Find where the given text appears and provide that cell's center as [x, y] coordinate. 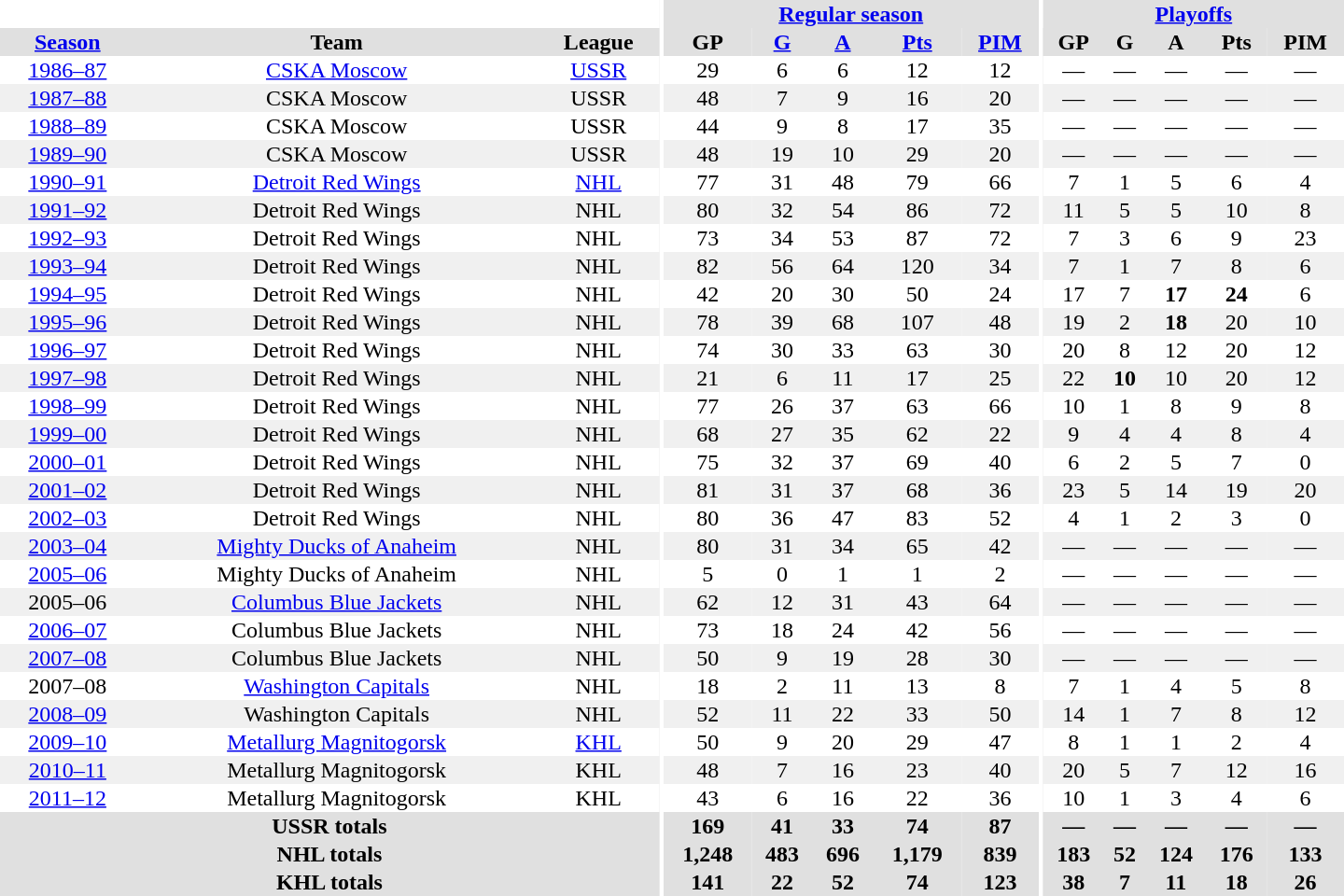
2002–03 [67, 518]
2006–07 [67, 630]
839 [1001, 854]
123 [1001, 882]
Regular season [851, 14]
483 [782, 854]
133 [1305, 854]
176 [1236, 854]
2003–04 [67, 546]
169 [707, 826]
1995–96 [67, 322]
2000–01 [67, 462]
1998–99 [67, 406]
USSR totals [329, 826]
38 [1073, 882]
Season [67, 42]
65 [917, 546]
1988–89 [67, 126]
41 [782, 826]
1987–88 [67, 98]
1986–87 [67, 70]
25 [1001, 378]
1989–90 [67, 154]
1999–00 [67, 434]
107 [917, 322]
69 [917, 462]
54 [842, 210]
Team [337, 42]
183 [1073, 854]
1996–97 [67, 350]
86 [917, 210]
1,248 [707, 854]
KHL totals [329, 882]
2009–10 [67, 742]
696 [842, 854]
2008–09 [67, 714]
1990–91 [67, 182]
81 [707, 490]
1,179 [917, 854]
124 [1176, 854]
Playoffs [1194, 14]
1997–98 [67, 378]
1991–92 [67, 210]
2001–02 [67, 490]
120 [917, 266]
21 [707, 378]
78 [707, 322]
141 [707, 882]
27 [782, 434]
53 [842, 238]
44 [707, 126]
79 [917, 182]
2010–11 [67, 770]
1994–95 [67, 294]
NHL totals [329, 854]
75 [707, 462]
13 [917, 686]
82 [707, 266]
1992–93 [67, 238]
1993–94 [67, 266]
League [599, 42]
2011–12 [67, 798]
28 [917, 658]
39 [782, 322]
83 [917, 518]
